For the text-containing cell, return its midpoint in (x, y) coordinate format. 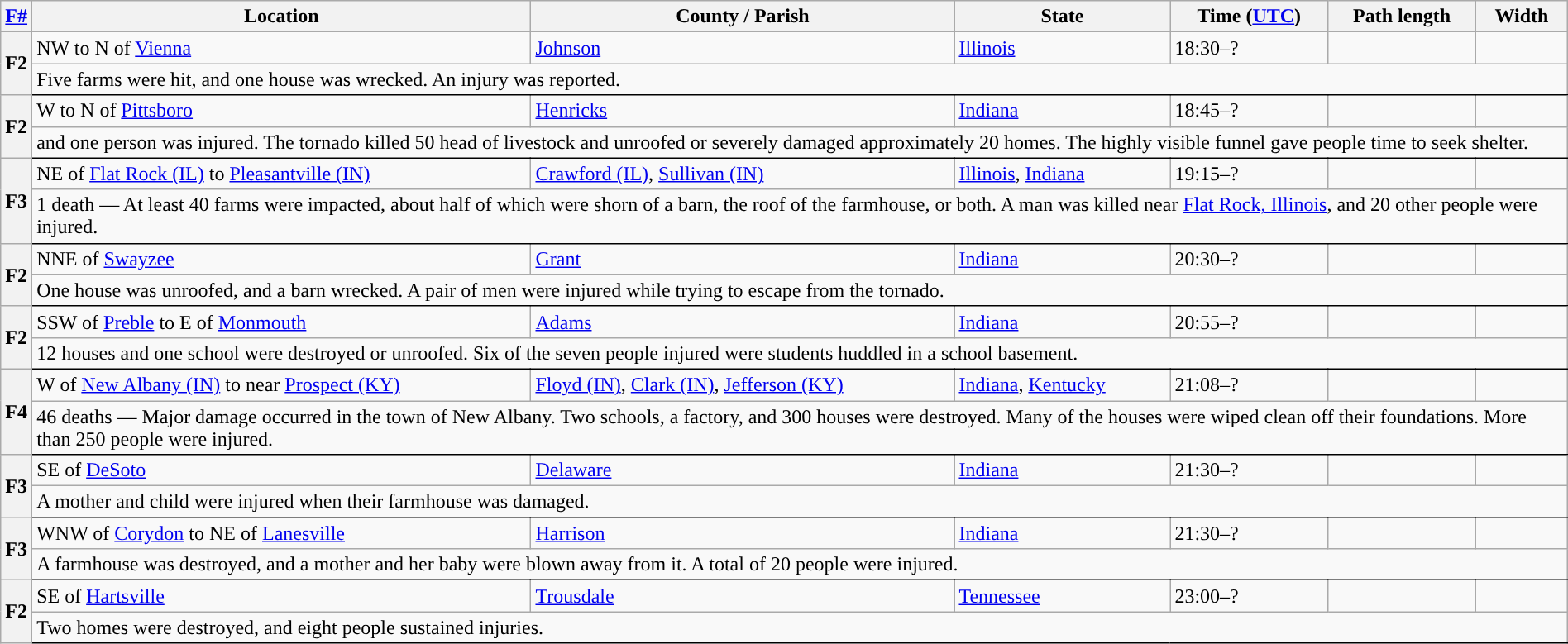
SSW of Preble to E of Monmouth (281, 322)
Henricks (743, 111)
Harrison (743, 533)
NW to N of Vienna (281, 48)
Floyd (IN), Clark (IN), Jefferson (KY) (743, 384)
Two homes were destroyed, and eight people sustained injuries. (801, 627)
SE of Hartsville (281, 596)
Illinois (1062, 48)
19:15–? (1249, 174)
20:55–? (1249, 322)
Indiana, Kentucky (1062, 384)
12 houses and one school were destroyed or unroofed. Six of the seven people injured were students huddled in a school basement. (801, 353)
Path length (1403, 17)
A mother and child were injured when their farmhouse was damaged. (801, 502)
Width (1522, 17)
Delaware (743, 470)
20:30–? (1249, 259)
18:30–? (1249, 48)
Five farms were hit, and one house was wrecked. An injury was reported. (801, 79)
WNW of Corydon to NE of Lanesville (281, 533)
Adams (743, 322)
A farmhouse was destroyed, and a mother and her baby were blown away from it. A total of 20 people were injured. (801, 565)
Illinois, Indiana (1062, 174)
Trousdale (743, 596)
18:45–? (1249, 111)
Grant (743, 259)
Crawford (IL), Sullivan (IN) (743, 174)
Johnson (743, 48)
F4 (17, 412)
Tennessee (1062, 596)
SE of DeSoto (281, 470)
State (1062, 17)
W of New Albany (IN) to near Prospect (KY) (281, 384)
W to N of Pittsboro (281, 111)
County / Parish (743, 17)
F# (17, 17)
NE of Flat Rock (IL) to Pleasantville (IN) (281, 174)
Location (281, 17)
23:00–? (1249, 596)
NNE of Swayzee (281, 259)
One house was unroofed, and a barn wrecked. A pair of men were injured while trying to escape from the tornado. (801, 290)
Time (UTC) (1249, 17)
21:08–? (1249, 384)
